From the cell containing the given text, extract its center point as [X, Y] coordinate. 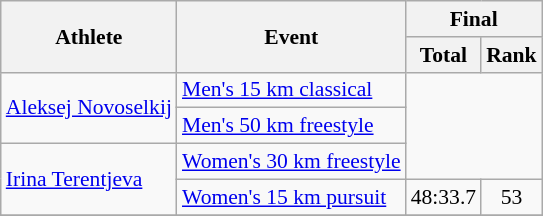
Event [292, 36]
48:33.7 [444, 197]
Women's 15 km pursuit [292, 197]
Men's 15 km classical [292, 90]
Irina Terentjeva [89, 180]
Total [444, 55]
53 [512, 197]
Athlete [89, 36]
Rank [512, 55]
Aleksej Novoselkij [89, 108]
Women's 30 km freestyle [292, 162]
Men's 50 km freestyle [292, 126]
Final [474, 19]
